Search for the cell housing the specified text and yield its (X, Y) center coordinate. 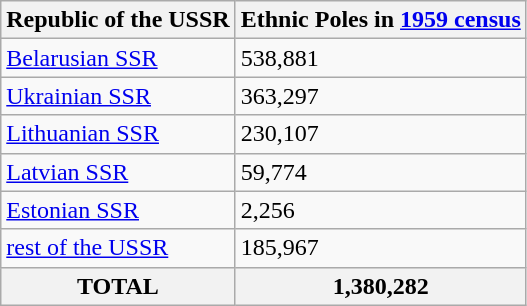
rest of the USSR (118, 248)
Ethnic Poles in 1959 census (380, 20)
538,881 (380, 58)
Belarusian SSR (118, 58)
Latvian SSR (118, 172)
59,774 (380, 172)
1,380,282 (380, 286)
Lithuanian SSR (118, 134)
363,297 (380, 96)
TOTAL (118, 286)
230,107 (380, 134)
Estonian SSR (118, 210)
185,967 (380, 248)
Ukrainian SSR (118, 96)
Republic of the USSR (118, 20)
2,256 (380, 210)
